Scan for the cell matching the given text and deliver its [X, Y] coordinate at center. 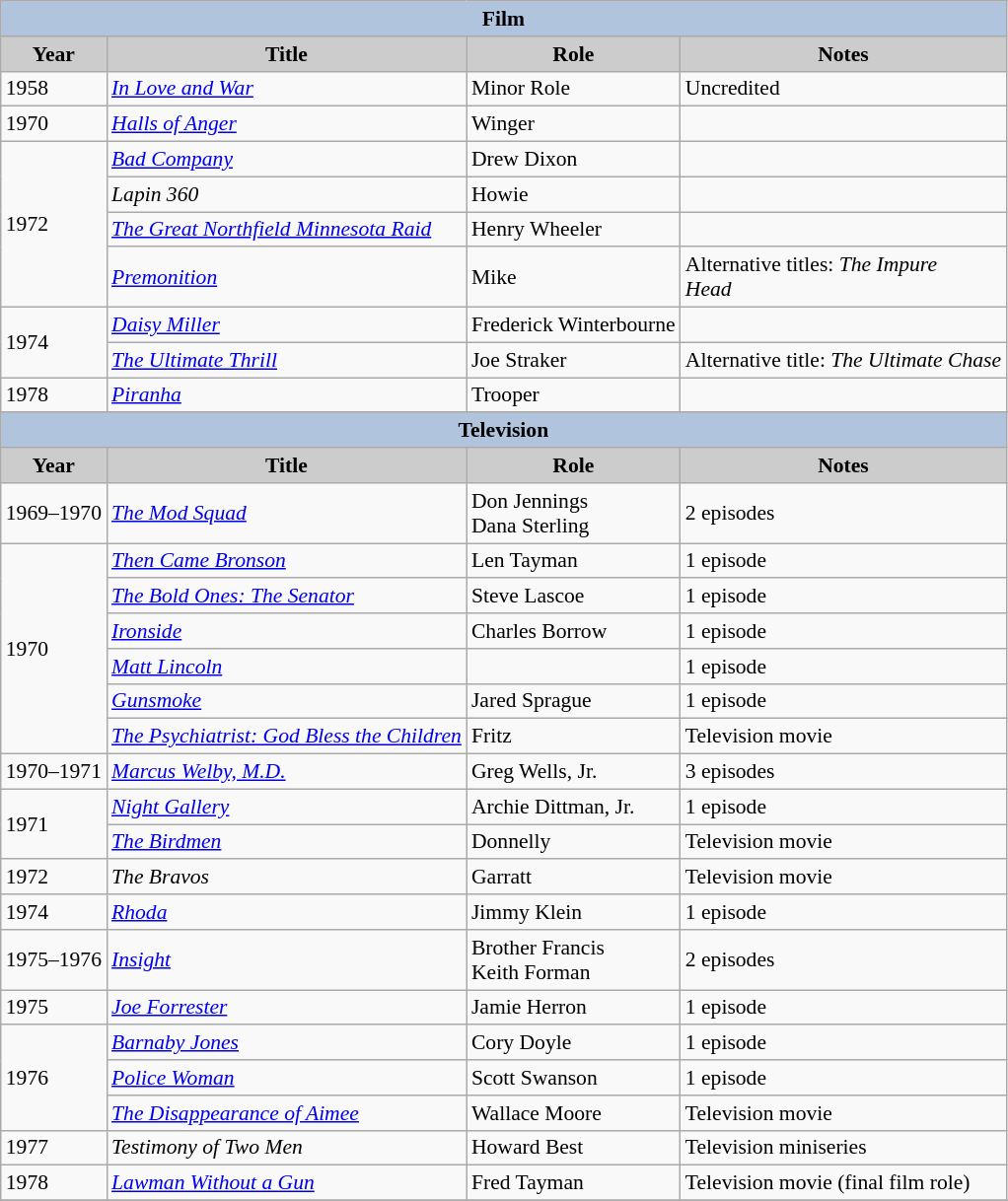
Marcus Welby, M.D. [286, 772]
Insight [286, 960]
1970–1971 [53, 772]
Ironside [286, 631]
Alternative titles: The ImpureHead [843, 278]
Television movie (final film role) [843, 1183]
Lawman Without a Gun [286, 1183]
Then Came Bronson [286, 561]
Scott Swanson [574, 1078]
Jared Sprague [574, 701]
Greg Wells, Jr. [574, 772]
Steve Lascoe [574, 597]
1975–1976 [53, 960]
Gunsmoke [286, 701]
Uncredited [843, 89]
Howie [574, 194]
In Love and War [286, 89]
Police Woman [286, 1078]
Drew Dixon [574, 160]
The Mod Squad [286, 513]
The Bold Ones: The Senator [286, 597]
Jimmy Klein [574, 912]
Testimony of Two Men [286, 1148]
1971 [53, 824]
Wallace Moore [574, 1113]
Fritz [574, 737]
Joe Forrester [286, 1008]
Winger [574, 124]
Cory Doyle [574, 1043]
Halls of Anger [286, 124]
Alternative title: The Ultimate Chase [843, 360]
The Disappearance of Aimee [286, 1113]
Brother FrancisKeith Forman [574, 960]
3 episodes [843, 772]
Garratt [574, 878]
Archie Dittman, Jr. [574, 807]
Jamie Herron [574, 1008]
Premonition [286, 278]
Mike [574, 278]
Howard Best [574, 1148]
Donnelly [574, 842]
1969–1970 [53, 513]
1975 [53, 1008]
The Psychiatrist: God Bless the Children [286, 737]
Charles Borrow [574, 631]
The Ultimate Thrill [286, 360]
Henry Wheeler [574, 230]
Minor Role [574, 89]
Film [503, 19]
The Bravos [286, 878]
The Great Northfield Minnesota Raid [286, 230]
1976 [53, 1079]
The Birdmen [286, 842]
Piranha [286, 395]
Len Tayman [574, 561]
Trooper [574, 395]
Television miniseries [843, 1148]
Television [503, 431]
1977 [53, 1148]
Don JenningsDana Sterling [574, 513]
Bad Company [286, 160]
Matt Lincoln [286, 667]
Night Gallery [286, 807]
Fred Tayman [574, 1183]
Frederick Winterbourne [574, 325]
Barnaby Jones [286, 1043]
Rhoda [286, 912]
Daisy Miller [286, 325]
Joe Straker [574, 360]
Lapin 360 [286, 194]
1958 [53, 89]
